Detect which cell encompasses the target text, then output its (X, Y) center coordinate. 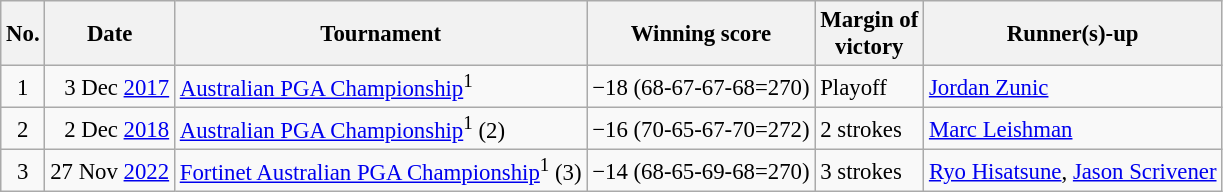
Margin ofvictory (870, 34)
Runner(s)-up (1073, 34)
2 strokes (870, 129)
Australian PGA Championship1 (380, 87)
−18 (68-67-67-68=270) (701, 87)
−16 (70-65-67-70=272) (701, 129)
Date (110, 34)
Tournament (380, 34)
27 Nov 2022 (110, 171)
3 (23, 171)
3 Dec 2017 (110, 87)
No. (23, 34)
2 Dec 2018 (110, 129)
Ryo Hisatsune, Jason Scrivener (1073, 171)
Playoff (870, 87)
2 (23, 129)
1 (23, 87)
Jordan Zunic (1073, 87)
Fortinet Australian PGA Championship1 (3) (380, 171)
Marc Leishman (1073, 129)
−14 (68-65-69-68=270) (701, 171)
Winning score (701, 34)
Australian PGA Championship1 (2) (380, 129)
3 strokes (870, 171)
